Output the (x, y) coordinate of the center of the cell containing the given text.  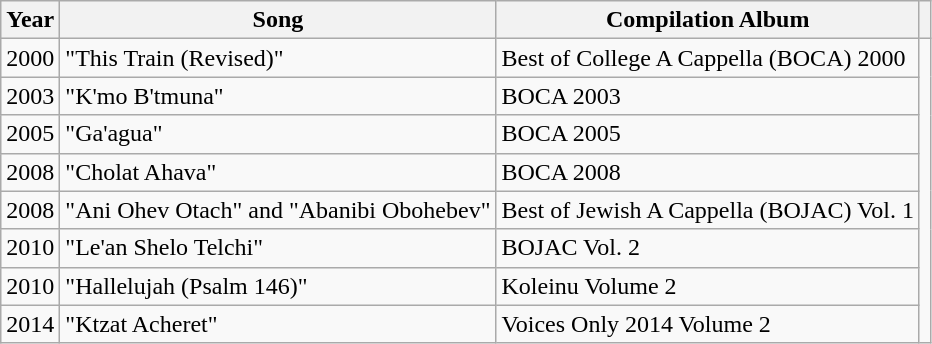
"Ani Ohev Otach" and "Abanibi Obohebev" (278, 210)
"This Train (Revised)" (278, 58)
2000 (30, 58)
Best of Jewish A Cappella (BOJAC) Vol. 1 (708, 210)
"Cholat Ahava" (278, 172)
2014 (30, 324)
"K'mo B'tmuna" (278, 96)
BOCA 2008 (708, 172)
Koleinu Volume 2 (708, 286)
"Ktzat Acheret" (278, 324)
2003 (30, 96)
"Ga'agua" (278, 134)
Voices Only 2014 Volume 2 (708, 324)
"Le'an Shelo Telchi" (278, 248)
Year (30, 20)
"Hallelujah (Psalm 146)" (278, 286)
BOCA 2005 (708, 134)
Best of College A Cappella (BOCA) 2000 (708, 58)
Song (278, 20)
BOCA 2003 (708, 96)
Compilation Album (708, 20)
BOJAC Vol. 2 (708, 248)
2005 (30, 134)
